Determine the (x, y) coordinate at the center of the cell enclosing the given text.  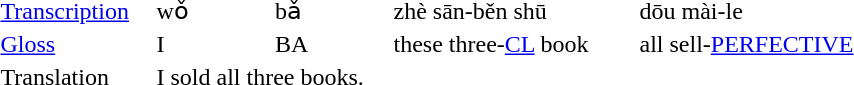
these three-CL book (514, 45)
I (213, 45)
BA (332, 45)
